Detect which cell encompasses the target text, then output its (x, y) center coordinate. 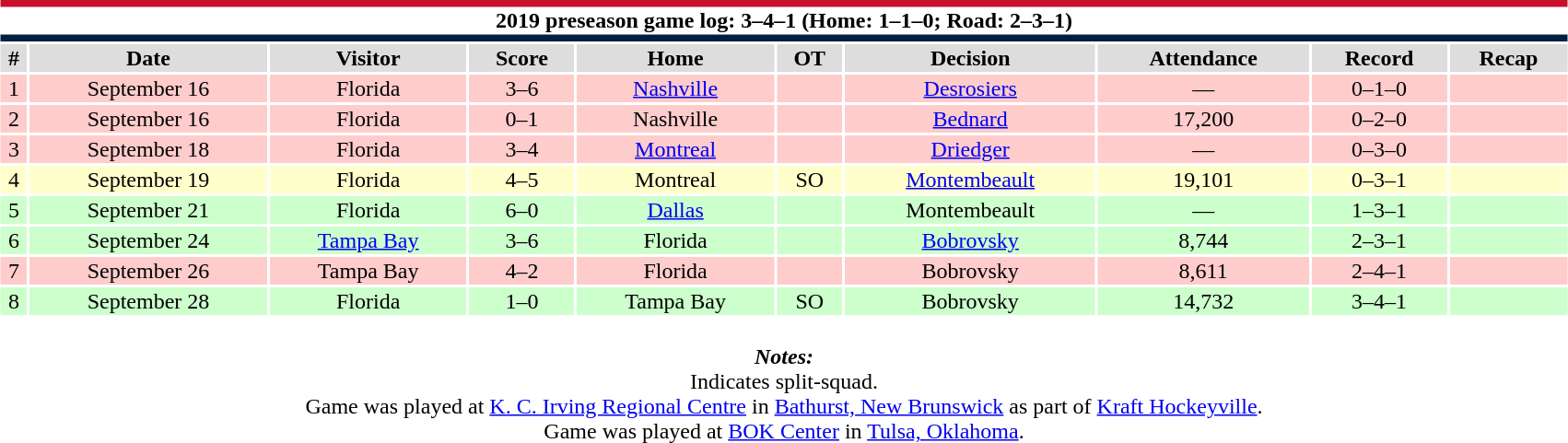
5 (14, 210)
Home (675, 58)
3 (14, 149)
OT (810, 58)
0–3–0 (1378, 149)
Score (522, 58)
Date (148, 58)
14,732 (1203, 301)
19,101 (1203, 180)
2–4–1 (1378, 271)
September 21 (148, 210)
September 26 (148, 271)
4–2 (522, 271)
3–4 (522, 149)
# (14, 58)
Record (1378, 58)
4–5 (522, 180)
17,200 (1203, 119)
4 (14, 180)
Bednard (971, 119)
8,744 (1203, 240)
1 (14, 88)
Visitor (369, 58)
8,611 (1203, 271)
0–1 (522, 119)
7 (14, 271)
Decision (971, 58)
Desrosiers (971, 88)
0–1–0 (1378, 88)
2019 preseason game log: 3–4–1 (Home: 1–1–0; Road: 2–3–1) (784, 20)
September 19 (148, 180)
September 28 (148, 301)
0–2–0 (1378, 119)
6–0 (522, 210)
1–3–1 (1378, 210)
2–3–1 (1378, 240)
Dallas (675, 210)
September 24 (148, 240)
Attendance (1203, 58)
0–3–1 (1378, 180)
Driedger (971, 149)
6 (14, 240)
3–4–1 (1378, 301)
2 (14, 119)
September 18 (148, 149)
1–0 (522, 301)
Recap (1509, 58)
8 (14, 301)
